From the cell containing the given text, extract its center point as [x, y] coordinate. 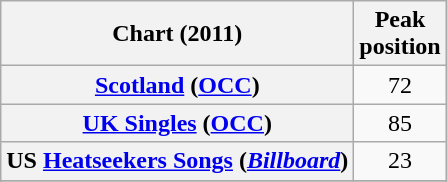
UK Singles (OCC) [178, 123]
72 [400, 85]
Chart (2011) [178, 34]
Peakposition [400, 34]
85 [400, 123]
US Heatseekers Songs (Billboard) [178, 161]
Scotland (OCC) [178, 85]
23 [400, 161]
